Output the (x, y) coordinate of the center of the cell containing the given text.  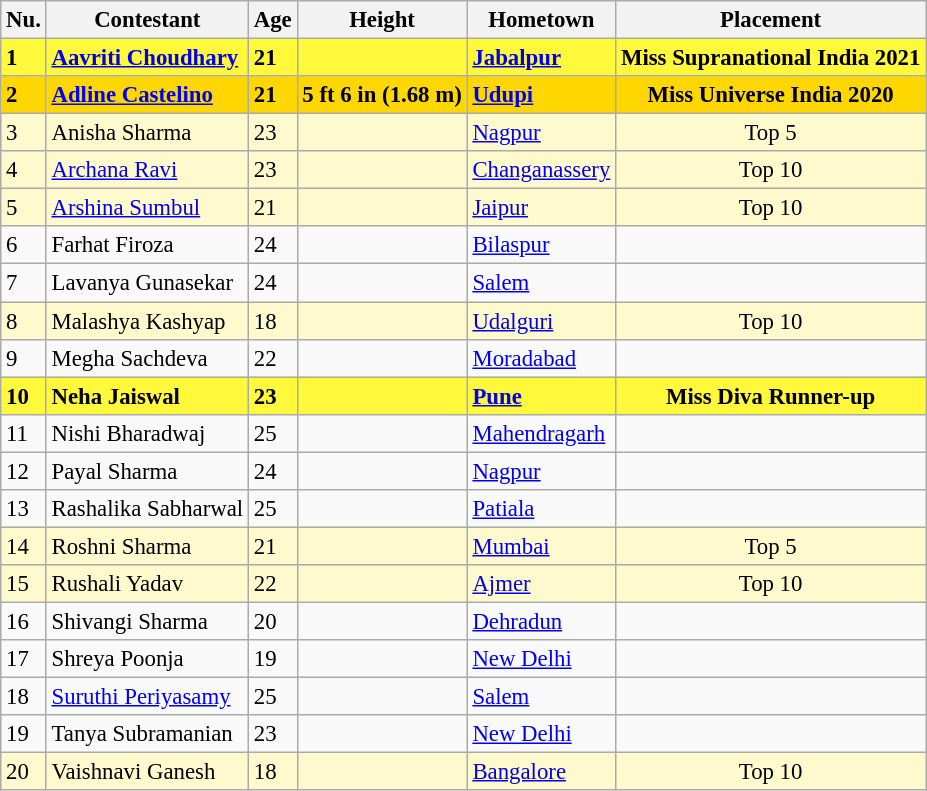
Dehradun (542, 621)
Bangalore (542, 772)
Farhat Firoza (147, 245)
Megha Sachdeva (147, 358)
3 (24, 133)
Jabalpur (542, 58)
1 (24, 58)
Hometown (542, 20)
Suruthi Periyasamy (147, 697)
4 (24, 170)
Malashya Kashyap (147, 321)
15 (24, 584)
Rashalika Sabharwal (147, 509)
Adline Castelino (147, 95)
12 (24, 471)
Vaishnavi Ganesh (147, 772)
Roshni Sharma (147, 546)
Shivangi Sharma (147, 621)
Udupi (542, 95)
Neha Jaiswal (147, 396)
2 (24, 95)
Height (382, 20)
Changanassery (542, 170)
Ajmer (542, 584)
5 (24, 208)
Mahendragarh (542, 433)
9 (24, 358)
Moradabad (542, 358)
13 (24, 509)
Pune (542, 396)
Shreya Poonja (147, 659)
14 (24, 546)
Patiala (542, 509)
Miss Diva Runner-up (771, 396)
5 ft 6 in (1.68 m) (382, 95)
Nu. (24, 20)
Age (272, 20)
Rushali Yadav (147, 584)
Mumbai (542, 546)
6 (24, 245)
10 (24, 396)
Archana Ravi (147, 170)
Bilaspur (542, 245)
Miss Supranational India 2021 (771, 58)
11 (24, 433)
16 (24, 621)
Udalguri (542, 321)
Anisha Sharma (147, 133)
17 (24, 659)
Arshina Sumbul (147, 208)
Payal Sharma (147, 471)
Aavriti Choudhary (147, 58)
Placement (771, 20)
Lavanya Gunasekar (147, 283)
7 (24, 283)
8 (24, 321)
Jaipur (542, 208)
Miss Universe India 2020 (771, 95)
Nishi Bharadwaj (147, 433)
Tanya Subramanian (147, 734)
Contestant (147, 20)
